Output the [X, Y] coordinate of the center of the cell containing the given text.  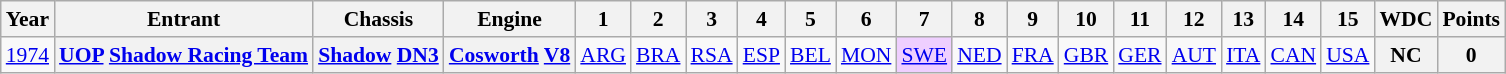
11 [1140, 19]
ITA [1243, 55]
BRA [658, 55]
2 [658, 19]
USA [1348, 55]
7 [924, 19]
13 [1243, 19]
UOP Shadow Racing Team [184, 55]
Chassis [378, 19]
5 [810, 19]
1 [603, 19]
Entrant [184, 19]
4 [762, 19]
Points [1471, 19]
3 [712, 19]
Engine [510, 19]
BEL [810, 55]
RSA [712, 55]
Year [28, 19]
Cosworth V8 [510, 55]
ARG [603, 55]
GER [1140, 55]
9 [1033, 19]
14 [1293, 19]
NC [1406, 55]
FRA [1033, 55]
8 [979, 19]
Shadow DN3 [378, 55]
NED [979, 55]
CAN [1293, 55]
1974 [28, 55]
6 [866, 19]
ESP [762, 55]
0 [1471, 55]
15 [1348, 19]
12 [1194, 19]
AUT [1194, 55]
WDC [1406, 19]
10 [1086, 19]
MON [866, 55]
SWE [924, 55]
GBR [1086, 55]
